Output the [x, y] coordinate of the center of the cell containing the given text.  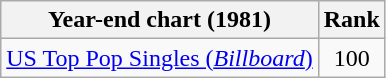
US Top Pop Singles (Billboard) [160, 58]
Rank [352, 20]
100 [352, 58]
Year-end chart (1981) [160, 20]
